Locate the cell with the specified text and output its [x, y] center coordinate. 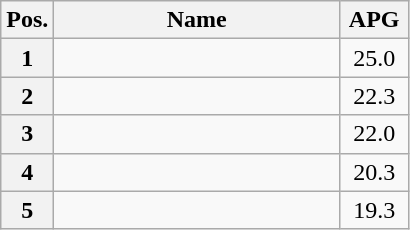
22.3 [374, 96]
5 [28, 210]
20.3 [374, 172]
3 [28, 134]
19.3 [374, 210]
Pos. [28, 20]
1 [28, 58]
25.0 [374, 58]
Name [197, 20]
2 [28, 96]
22.0 [374, 134]
APG [374, 20]
4 [28, 172]
